Pinpoint the cell where the given text exists, returning its (x, y) midpoint coordinate. 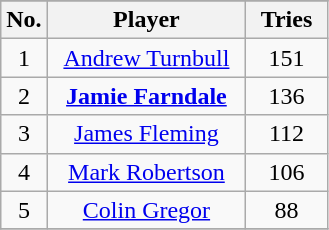
136 (287, 96)
4 (24, 172)
3 (24, 134)
Player (146, 20)
James Fleming (146, 134)
Colin Gregor (146, 210)
5 (24, 210)
Jamie Farndale (146, 96)
Tries (287, 20)
88 (287, 210)
Mark Robertson (146, 172)
151 (287, 58)
112 (287, 134)
No. (24, 20)
1 (24, 58)
2 (24, 96)
106 (287, 172)
Andrew Turnbull (146, 58)
